Return [x, y] of the center of cell containing provided text 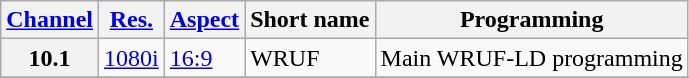
10.1 [50, 58]
Aspect [204, 20]
Short name [310, 20]
1080i [132, 58]
WRUF [310, 58]
16:9 [204, 58]
Programming [532, 20]
Channel [50, 20]
Main WRUF-LD programming [532, 58]
Res. [132, 20]
